Return the (x, y) coordinate for the center point of the cell that contains the specified text.  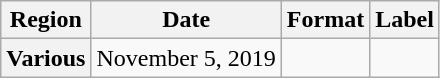
Label (405, 20)
Various (46, 58)
Date (186, 20)
Format (325, 20)
Region (46, 20)
November 5, 2019 (186, 58)
